Search for the cell housing the specified text and yield its (x, y) center coordinate. 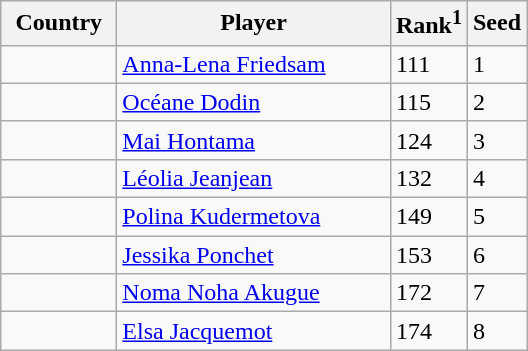
Mai Hontama (254, 140)
2 (496, 102)
Anna-Lena Friedsam (254, 64)
174 (428, 331)
Elsa Jacquemot (254, 331)
149 (428, 217)
Seed (496, 24)
Noma Noha Akugue (254, 293)
111 (428, 64)
Océane Dodin (254, 102)
Player (254, 24)
7 (496, 293)
Jessika Ponchet (254, 255)
Polina Kudermetova (254, 217)
124 (428, 140)
3 (496, 140)
Rank1 (428, 24)
6 (496, 255)
1 (496, 64)
Léolia Jeanjean (254, 178)
8 (496, 331)
Country (59, 24)
4 (496, 178)
153 (428, 255)
115 (428, 102)
172 (428, 293)
5 (496, 217)
132 (428, 178)
